Pinpoint the cell where the given text exists, returning its [x, y] midpoint coordinate. 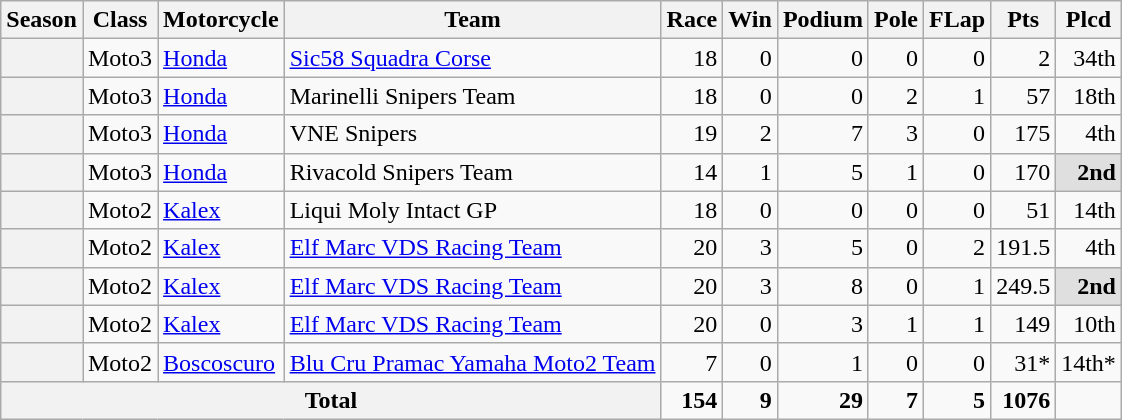
Blu Cru Pramac Yamaha Moto2 Team [472, 362]
14 [692, 172]
VNE Snipers [472, 134]
Pole [896, 20]
FLap [958, 20]
29 [822, 400]
Plcd [1089, 20]
Season [42, 20]
1076 [1024, 400]
14th* [1089, 362]
170 [1024, 172]
Pts [1024, 20]
Motorcycle [222, 20]
Podium [822, 20]
9 [750, 400]
175 [1024, 134]
14th [1089, 210]
51 [1024, 210]
Sic58 Squadra Corse [472, 58]
31* [1024, 362]
18th [1089, 96]
8 [822, 286]
191.5 [1024, 248]
Win [750, 20]
Total [331, 400]
Marinelli Snipers Team [472, 96]
Liqui Moly Intact GP [472, 210]
Class [120, 20]
Team [472, 20]
Rivacold Snipers Team [472, 172]
19 [692, 134]
10th [1089, 324]
57 [1024, 96]
249.5 [1024, 286]
Race [692, 20]
149 [1024, 324]
154 [692, 400]
34th [1089, 58]
Boscoscuro [222, 362]
